Return the (x, y) coordinate for the center point of the cell that contains the specified text.  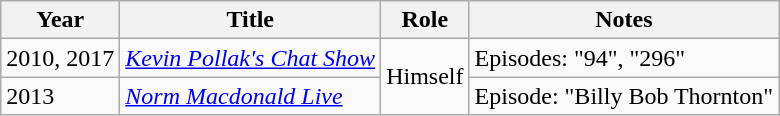
Himself (425, 77)
2010, 2017 (60, 58)
Title (250, 20)
Role (425, 20)
Norm Macdonald Live (250, 96)
Notes (624, 20)
Episode: "Billy Bob Thornton" (624, 96)
Year (60, 20)
2013 (60, 96)
Episodes: "94", "296" (624, 58)
Kevin Pollak's Chat Show (250, 58)
